From the cell containing the given text, extract its center point as (X, Y) coordinate. 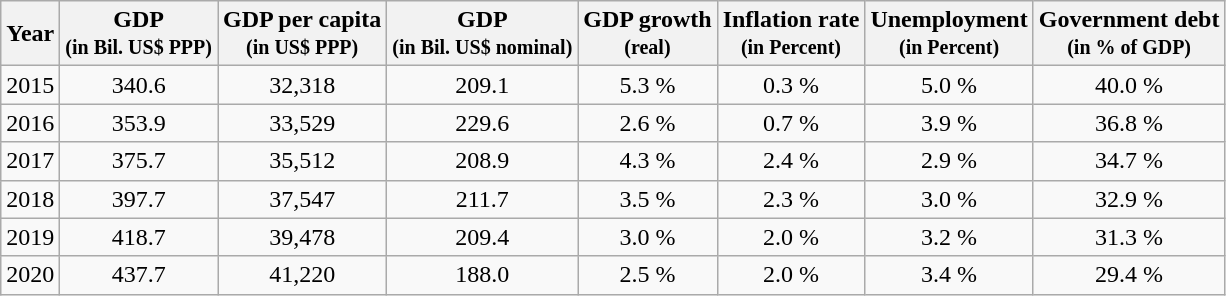
41,220 (302, 275)
32.9 % (1129, 199)
209.4 (482, 237)
2019 (30, 237)
3.5 % (648, 199)
3.4 % (949, 275)
GDP per capita(in US$ PPP) (302, 34)
34.7 % (1129, 161)
2.5 % (648, 275)
418.7 (139, 237)
40.0 % (1129, 85)
211.7 (482, 199)
Inflation rate(in Percent) (791, 34)
2.4 % (791, 161)
0.7 % (791, 123)
3.2 % (949, 237)
229.6 (482, 123)
36.8 % (1129, 123)
5.3 % (648, 85)
37,547 (302, 199)
31.3 % (1129, 237)
33,529 (302, 123)
35,512 (302, 161)
375.7 (139, 161)
Year (30, 34)
32,318 (302, 85)
Government debt(in % of GDP) (1129, 34)
188.0 (482, 275)
GDP(in Bil. US$ PPP) (139, 34)
2018 (30, 199)
2016 (30, 123)
397.7 (139, 199)
437.7 (139, 275)
2015 (30, 85)
2.3 % (791, 199)
3.9 % (949, 123)
0.3 % (791, 85)
4.3 % (648, 161)
353.9 (139, 123)
2.9 % (949, 161)
209.1 (482, 85)
29.4 % (1129, 275)
340.6 (139, 85)
208.9 (482, 161)
GDP(in Bil. US$ nominal) (482, 34)
2.6 % (648, 123)
2017 (30, 161)
39,478 (302, 237)
5.0 % (949, 85)
Unemployment (in Percent) (949, 34)
2020 (30, 275)
GDP growth(real) (648, 34)
